Determine the (x, y) coordinate at the center of the cell enclosing the given text.  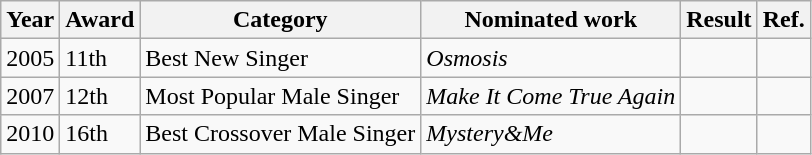
Make It Come True Again (551, 96)
Mystery&Me (551, 134)
Best Crossover Male Singer (280, 134)
Category (280, 20)
11th (100, 58)
2010 (30, 134)
16th (100, 134)
Award (100, 20)
Result (719, 20)
Ref. (784, 20)
Osmosis (551, 58)
2005 (30, 58)
2007 (30, 96)
12th (100, 96)
Year (30, 20)
Most Popular Male Singer (280, 96)
Nominated work (551, 20)
Best New Singer (280, 58)
